Identify which cell holds the provided text, then report its [x, y] central coordinate. 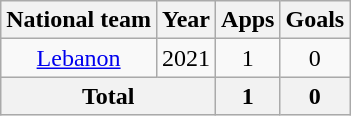
2021 [186, 58]
Lebanon [79, 58]
Year [186, 20]
Total [108, 96]
Goals [315, 20]
National team [79, 20]
Apps [248, 20]
